Scan for the cell matching the given text and deliver its (X, Y) coordinate at center. 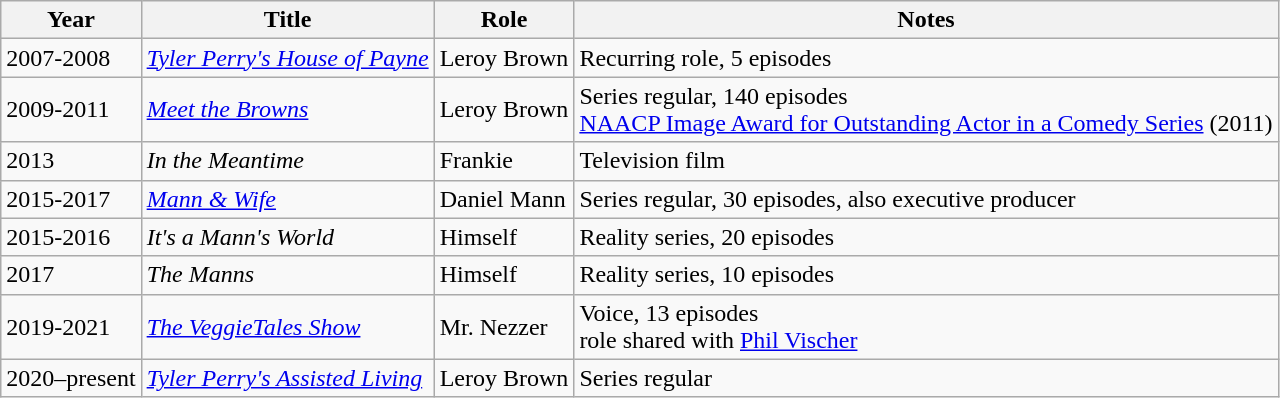
2009-2011 (71, 110)
Notes (926, 20)
Series regular, 30 episodes, also executive producer (926, 199)
2019-2021 (71, 326)
Mann & Wife (288, 199)
Recurring role, 5 episodes (926, 58)
Series regular, 140 episodesNAACP Image Award for Outstanding Actor in a Comedy Series (2011) (926, 110)
Meet the Browns (288, 110)
In the Meantime (288, 161)
Tyler Perry's Assisted Living (288, 378)
2015-2017 (71, 199)
Daniel Mann (504, 199)
2015-2016 (71, 237)
Year (71, 20)
Tyler Perry's House of Payne (288, 58)
2007-2008 (71, 58)
It's a Mann's World (288, 237)
The Manns (288, 275)
Series regular (926, 378)
2020–present (71, 378)
Television film (926, 161)
Role (504, 20)
Frankie (504, 161)
Mr. Nezzer (504, 326)
The VeggieTales Show (288, 326)
Voice, 13 episodesrole shared with Phil Vischer (926, 326)
Title (288, 20)
Reality series, 10 episodes (926, 275)
2013 (71, 161)
2017 (71, 275)
Reality series, 20 episodes (926, 237)
